Return (x, y) of the center of cell containing provided text 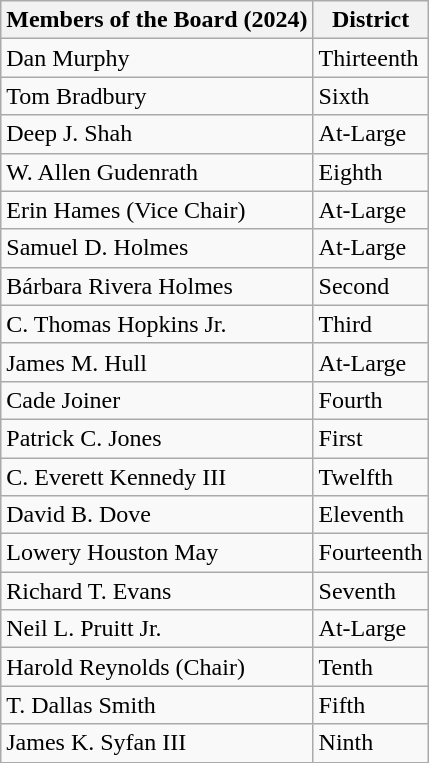
W. Allen Gudenrath (157, 172)
C. Thomas Hopkins Jr. (157, 324)
Third (370, 324)
Tenth (370, 667)
Sixth (370, 96)
Patrick C. Jones (157, 438)
District (370, 20)
First (370, 438)
C. Everett Kennedy III (157, 477)
Erin Hames (Vice Chair) (157, 210)
James K. Syfan III (157, 743)
Neil L. Pruitt Jr. (157, 629)
David B. Dove (157, 515)
Eighth (370, 172)
Deep J. Shah (157, 134)
Cade Joiner (157, 400)
Thirteenth (370, 58)
Fifth (370, 705)
Fourteenth (370, 553)
Eleventh (370, 515)
James M. Hull (157, 362)
Lowery Houston May (157, 553)
Samuel D. Holmes (157, 248)
Richard T. Evans (157, 591)
Dan Murphy (157, 58)
Fourth (370, 400)
Tom Bradbury (157, 96)
Twelfth (370, 477)
Members of the Board (2024) (157, 20)
Seventh (370, 591)
Bárbara Rivera Holmes (157, 286)
Harold Reynolds (Chair) (157, 667)
T. Dallas Smith (157, 705)
Second (370, 286)
Ninth (370, 743)
